Determine the (x, y) coordinate at the center of the cell enclosing the given text.  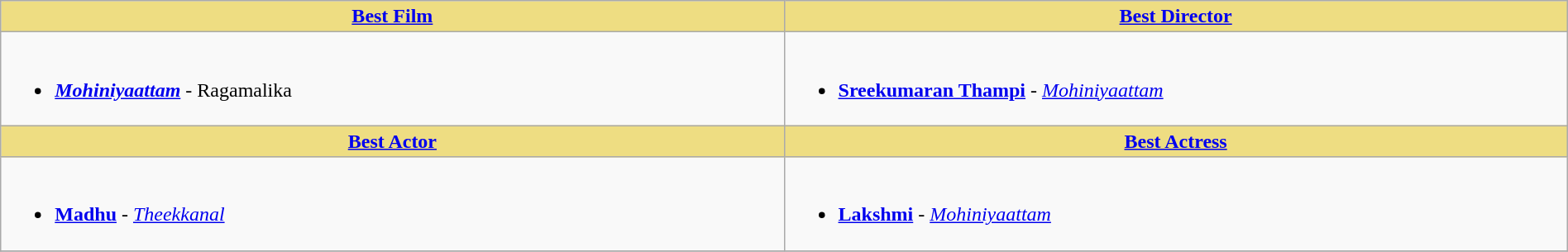
Madhu - Theekkanal (392, 203)
Best Film (392, 17)
Best Director (1176, 17)
Mohiniyaattam - Ragamalika (392, 79)
Best Actor (392, 141)
Sreekumaran Thampi - Mohiniyaattam (1176, 79)
Best Actress (1176, 141)
Lakshmi - Mohiniyaattam (1176, 203)
